Pinpoint the cell where the given text exists, returning its (X, Y) midpoint coordinate. 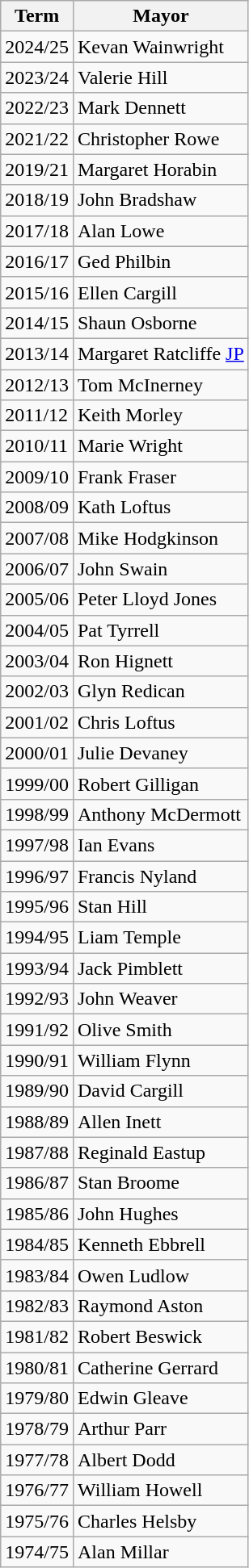
Ellen Cargill (160, 292)
Charles Helsby (160, 1521)
Robert Beswick (160, 1336)
1983/84 (37, 1275)
1989/90 (37, 1091)
Catherine Gerrard (160, 1368)
Arthur Parr (160, 1429)
2017/18 (37, 231)
1997/98 (37, 845)
Jack Pimblett (160, 968)
2004/05 (37, 630)
2011/12 (37, 416)
1986/87 (37, 1183)
John Swain (160, 569)
1998/99 (37, 814)
Christopher Rowe (160, 139)
2008/09 (37, 508)
2000/01 (37, 753)
Keith Morley (160, 416)
1980/81 (37, 1368)
Chris Loftus (160, 722)
2001/02 (37, 722)
1988/89 (37, 1122)
2021/22 (37, 139)
Edwin Gleave (160, 1399)
2016/17 (37, 261)
Mike Hodgkinson (160, 538)
1978/79 (37, 1429)
2015/16 (37, 292)
1990/91 (37, 1060)
2010/11 (37, 446)
2014/15 (37, 323)
Term (37, 16)
Raymond Aston (160, 1306)
Peter Lloyd Jones (160, 600)
William Howell (160, 1491)
Frank Fraser (160, 477)
2023/24 (37, 77)
2018/19 (37, 200)
Liam Temple (160, 938)
Francis Nyland (160, 876)
1992/93 (37, 999)
2006/07 (37, 569)
2007/08 (37, 538)
1999/00 (37, 784)
1982/83 (37, 1306)
Owen Ludlow (160, 1275)
Marie Wright (160, 446)
2009/10 (37, 477)
Alan Millar (160, 1552)
Mark Dennett (160, 108)
1977/78 (37, 1460)
Anthony McDermott (160, 814)
David Cargill (160, 1091)
1981/82 (37, 1336)
2019/21 (37, 169)
1991/92 (37, 1030)
Stan Hill (160, 907)
Alan Lowe (160, 231)
1995/96 (37, 907)
William Flynn (160, 1060)
1994/95 (37, 938)
Robert Gilligan (160, 784)
1987/88 (37, 1152)
1996/97 (37, 876)
1993/94 (37, 968)
2003/04 (37, 661)
Kevan Wainwright (160, 47)
Kenneth Ebbrell (160, 1244)
Margaret Ratcliffe JP (160, 353)
Pat Tyrrell (160, 630)
Ian Evans (160, 845)
Margaret Horabin (160, 169)
Tom McInerney (160, 385)
John Bradshaw (160, 200)
1974/75 (37, 1552)
John Weaver (160, 999)
Valerie Hill (160, 77)
1985/86 (37, 1214)
2024/25 (37, 47)
Shaun Osborne (160, 323)
Stan Broome (160, 1183)
2002/03 (37, 692)
1979/80 (37, 1399)
John Hughes (160, 1214)
Ron Hignett (160, 661)
2012/13 (37, 385)
Allen Inett (160, 1122)
2013/14 (37, 353)
Reginald Eastup (160, 1152)
Mayor (160, 16)
Glyn Redican (160, 692)
Albert Dodd (160, 1460)
2022/23 (37, 108)
Julie Devaney (160, 753)
Kath Loftus (160, 508)
Ged Philbin (160, 261)
1976/77 (37, 1491)
1984/85 (37, 1244)
Olive Smith (160, 1030)
2005/06 (37, 600)
1975/76 (37, 1521)
